Identify which cell holds the provided text, then report its [x, y] central coordinate. 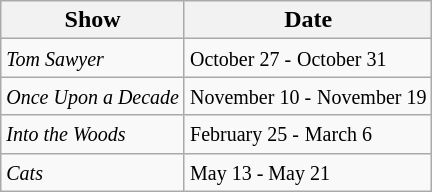
Once Upon a Decade [93, 96]
February 25 - March 6 [308, 134]
Cats [93, 172]
May 13 - May 21 [308, 172]
Tom Sawyer [93, 58]
Into the Woods [93, 134]
November 10 - November 19 [308, 96]
Show [93, 20]
October 27 - October 31 [308, 58]
Date [308, 20]
